Locate the cell with the specified text and output its [x, y] center coordinate. 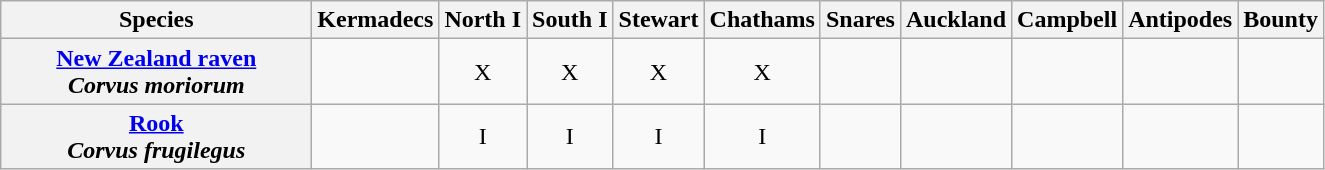
New Zealand ravenCorvus moriorum [156, 72]
Campbell [1068, 20]
Snares [860, 20]
South I [570, 20]
Chathams [762, 20]
Bounty [1281, 20]
North I [483, 20]
Stewart [658, 20]
Auckland [956, 20]
RookCorvus frugilegus [156, 136]
Species [156, 20]
Antipodes [1180, 20]
Kermadecs [376, 20]
